Find where the given text appears and provide that cell's center as [x, y] coordinate. 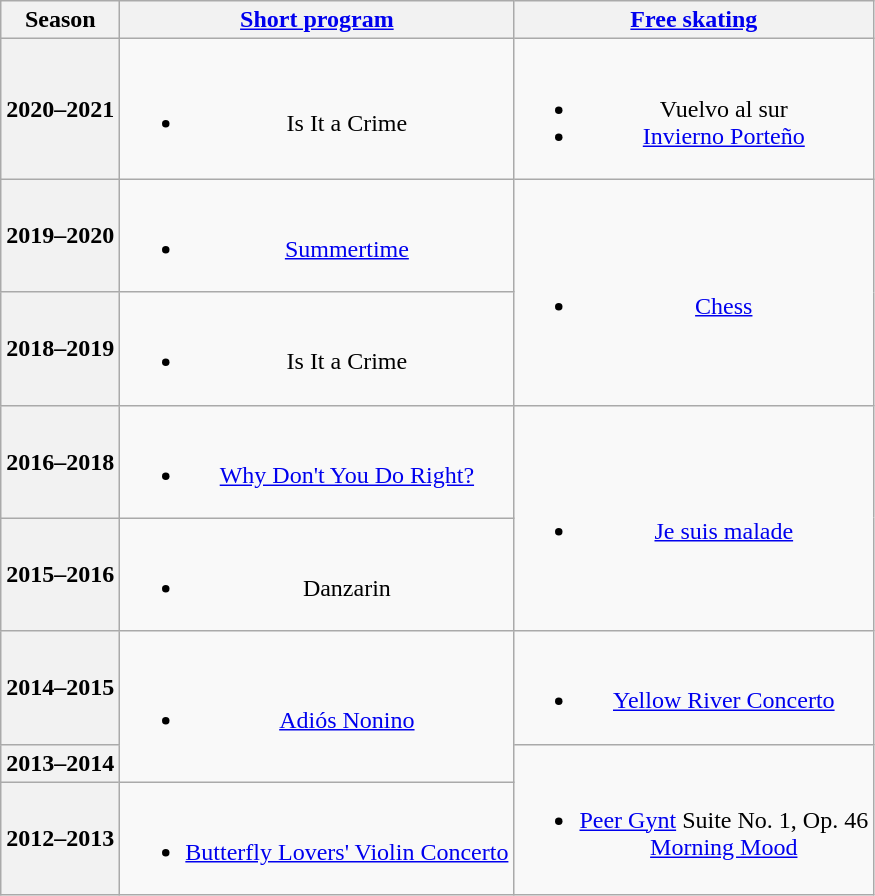
Vuelvo al surInvierno Porteño [694, 109]
Chess [694, 292]
2020–2021 [60, 109]
2019–2020 [60, 236]
Free skating [694, 20]
2016–2018 [60, 462]
Season [60, 20]
Je suis malade [694, 518]
Butterfly Lovers' Violin Concerto [317, 838]
Peer Gynt Suite No. 1, Op. 46 Morning Mood [694, 820]
Short program [317, 20]
Why Don't You Do Right? [317, 462]
2012–2013 [60, 838]
2013–2014 [60, 763]
Danzarin [317, 574]
Summertime [317, 236]
2018–2019 [60, 348]
2014–2015 [60, 688]
Adiós Nonino [317, 706]
2015–2016 [60, 574]
Yellow River Concerto [694, 688]
